Return the [X, Y] coordinate for the center point of the cell that contains the specified text.  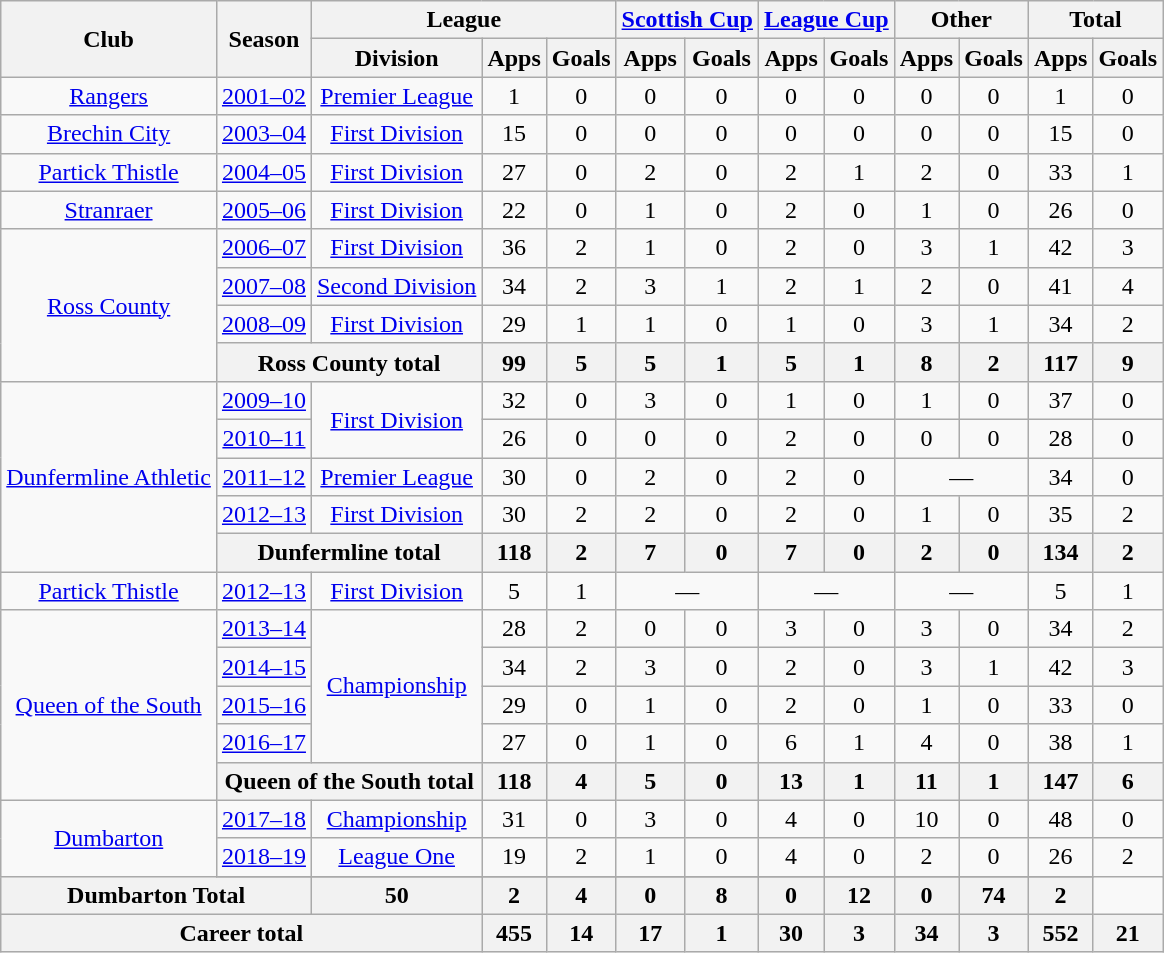
2011–12 [264, 477]
99 [514, 362]
9 [1128, 362]
455 [514, 933]
2001–02 [264, 96]
2007–08 [264, 286]
14 [581, 933]
2015–16 [264, 705]
32 [514, 400]
Dunfermline Athletic [109, 476]
2017–18 [264, 819]
Queen of the South total [348, 781]
League [464, 20]
19 [514, 857]
10 [926, 819]
Brechin City [109, 134]
2014–15 [264, 667]
Scottish Cup [687, 20]
11 [926, 781]
22 [514, 210]
Dumbarton Total [156, 895]
2018–19 [264, 857]
2008–09 [264, 324]
50 [396, 895]
13 [790, 781]
Dunfermline total [348, 553]
134 [1060, 553]
48 [1060, 819]
Queen of the South [109, 705]
Total [1095, 20]
Ross County total [348, 362]
552 [1060, 933]
36 [514, 248]
35 [1060, 515]
Career total [242, 933]
17 [650, 933]
Second Division [396, 286]
41 [1060, 286]
2010–11 [264, 438]
Dumbarton [109, 838]
74 [994, 895]
Division [396, 58]
2003–04 [264, 134]
37 [1060, 400]
38 [1060, 743]
21 [1128, 933]
Club [109, 39]
Other [961, 20]
2009–10 [264, 400]
2004–05 [264, 172]
147 [1060, 781]
2013–14 [264, 629]
12 [860, 895]
Rangers [109, 96]
Stranraer [109, 210]
2016–17 [264, 743]
Ross County [109, 305]
League Cup [826, 20]
31 [514, 819]
League One [396, 857]
Season [264, 39]
2005–06 [264, 210]
117 [1060, 362]
2006–07 [264, 248]
